Pinpoint the cell where the given text exists, returning its (x, y) midpoint coordinate. 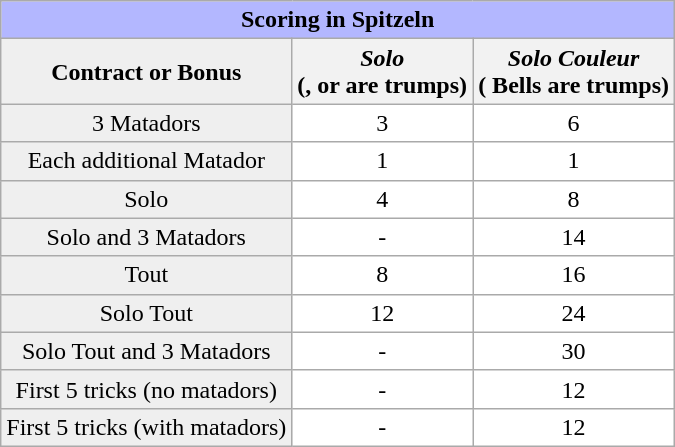
16 (574, 275)
Solo and 3 Matadors (146, 237)
Solo (146, 199)
Contract or Bonus (146, 72)
3 Matadors (146, 123)
30 (574, 351)
Scoring in Spitzeln (338, 20)
Solo Tout and 3 Matadors (146, 351)
Solo(, or are trumps) (382, 72)
6 (574, 123)
First 5 tricks (no matadors) (146, 389)
3 (382, 123)
Solo Tout (146, 313)
Solo Couleur( Bells are trumps) (574, 72)
4 (382, 199)
First 5 tricks (with matadors) (146, 427)
14 (574, 237)
24 (574, 313)
Tout (146, 275)
Each additional Matador (146, 161)
